Locate the cell with the specified text and output its (x, y) center coordinate. 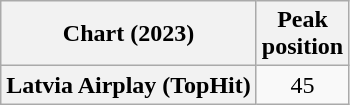
Chart (2023) (129, 34)
Latvia Airplay (TopHit) (129, 85)
Peakposition (302, 34)
45 (302, 85)
